Provide the [x, y] coordinate of the cell's center where the given text is located.  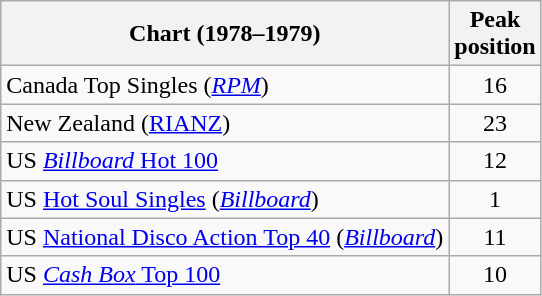
16 [495, 85]
US Hot Soul Singles (Billboard) [225, 199]
1 [495, 199]
Chart (1978–1979) [225, 34]
Peakposition [495, 34]
Canada Top Singles (RPM) [225, 85]
New Zealand (RIANZ) [225, 123]
US Billboard Hot 100 [225, 161]
US Cash Box Top 100 [225, 275]
10 [495, 275]
US National Disco Action Top 40 (Billboard) [225, 237]
23 [495, 123]
12 [495, 161]
11 [495, 237]
